Pinpoint the cell where the given text exists, returning its [X, Y] midpoint coordinate. 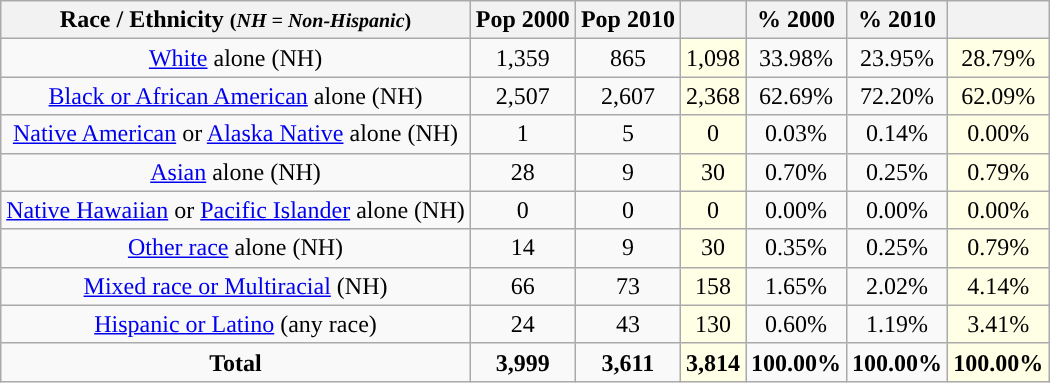
Native American or Alaska Native alone (NH) [236, 134]
3,611 [628, 362]
1.65% [796, 286]
% 2000 [796, 20]
Asian alone (NH) [236, 172]
2,607 [628, 96]
4.14% [998, 286]
23.95% [898, 58]
Mixed race or Multiracial (NH) [236, 286]
3,999 [522, 362]
0.03% [796, 134]
Black or African American alone (NH) [236, 96]
24 [522, 324]
2.02% [898, 286]
0.14% [898, 134]
3,814 [712, 362]
2,507 [522, 96]
0.35% [796, 248]
28 [522, 172]
130 [712, 324]
73 [628, 286]
Pop 2000 [522, 20]
62.69% [796, 96]
Total [236, 362]
1,359 [522, 58]
865 [628, 58]
5 [628, 134]
Native Hawaiian or Pacific Islander alone (NH) [236, 210]
0.70% [796, 172]
158 [712, 286]
Hispanic or Latino (any race) [236, 324]
Race / Ethnicity (NH = Non-Hispanic) [236, 20]
1.19% [898, 324]
14 [522, 248]
1 [522, 134]
White alone (NH) [236, 58]
33.98% [796, 58]
43 [628, 324]
2,368 [712, 96]
Pop 2010 [628, 20]
Other race alone (NH) [236, 248]
62.09% [998, 96]
3.41% [998, 324]
1,098 [712, 58]
28.79% [998, 58]
66 [522, 286]
0.60% [796, 324]
72.20% [898, 96]
% 2010 [898, 20]
